Extract the [x, y] coordinate from the center of the cell holding the provided text.  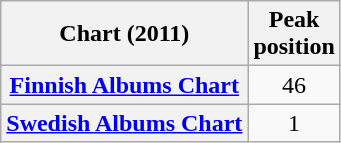
46 [294, 85]
Finnish Albums Chart [124, 85]
Swedish Albums Chart [124, 123]
1 [294, 123]
Peakposition [294, 34]
Chart (2011) [124, 34]
